Return the (x, y) coordinate for the center point of the cell that contains the specified text.  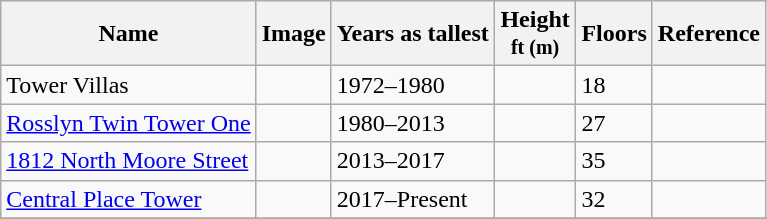
Rosslyn Twin Tower One (128, 123)
27 (614, 123)
Name (128, 34)
Image (294, 34)
Tower Villas (128, 85)
Reference (708, 34)
Years as tallest (412, 34)
2017–Present (412, 199)
2013–2017 (412, 161)
1812 North Moore Street (128, 161)
18 (614, 85)
Heightft (m) (535, 34)
Floors (614, 34)
32 (614, 199)
1972–1980 (412, 85)
Central Place Tower (128, 199)
1980–2013 (412, 123)
35 (614, 161)
